Search for the cell housing the specified text and yield its [X, Y] center coordinate. 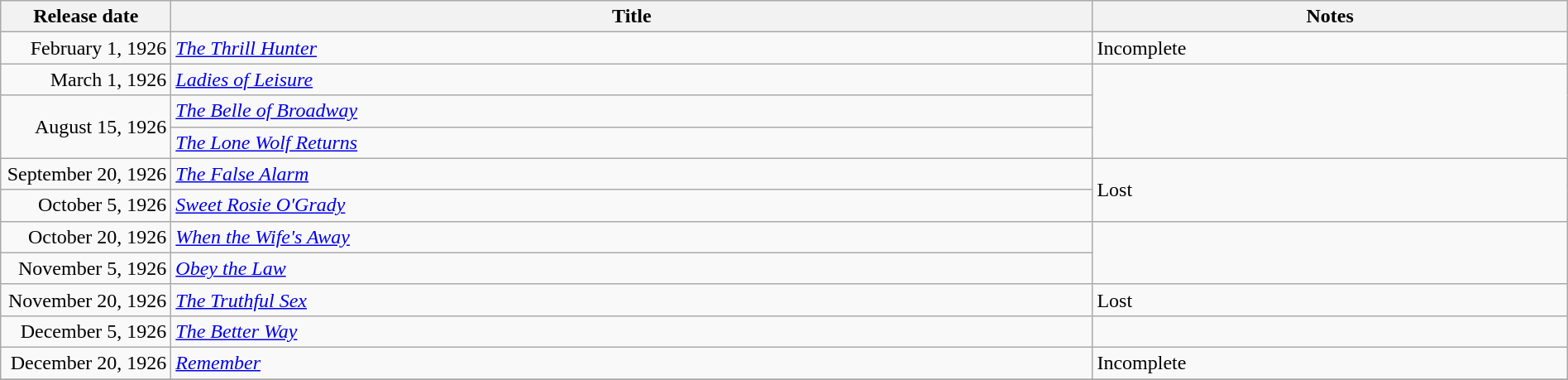
Remember [632, 363]
Obey the Law [632, 268]
September 20, 1926 [86, 174]
Notes [1330, 17]
When the Wife's Away [632, 237]
The Truthful Sex [632, 300]
November 20, 1926 [86, 300]
Ladies of Leisure [632, 79]
October 5, 1926 [86, 205]
The False Alarm [632, 174]
The Better Way [632, 331]
August 15, 1926 [86, 127]
Sweet Rosie O'Grady [632, 205]
Title [632, 17]
February 1, 1926 [86, 48]
December 20, 1926 [86, 363]
The Thrill Hunter [632, 48]
October 20, 1926 [86, 237]
The Lone Wolf Returns [632, 142]
March 1, 1926 [86, 79]
November 5, 1926 [86, 268]
December 5, 1926 [86, 331]
The Belle of Broadway [632, 111]
Release date [86, 17]
